Extract the (x, y) coordinate from the center of the cell holding the provided text.  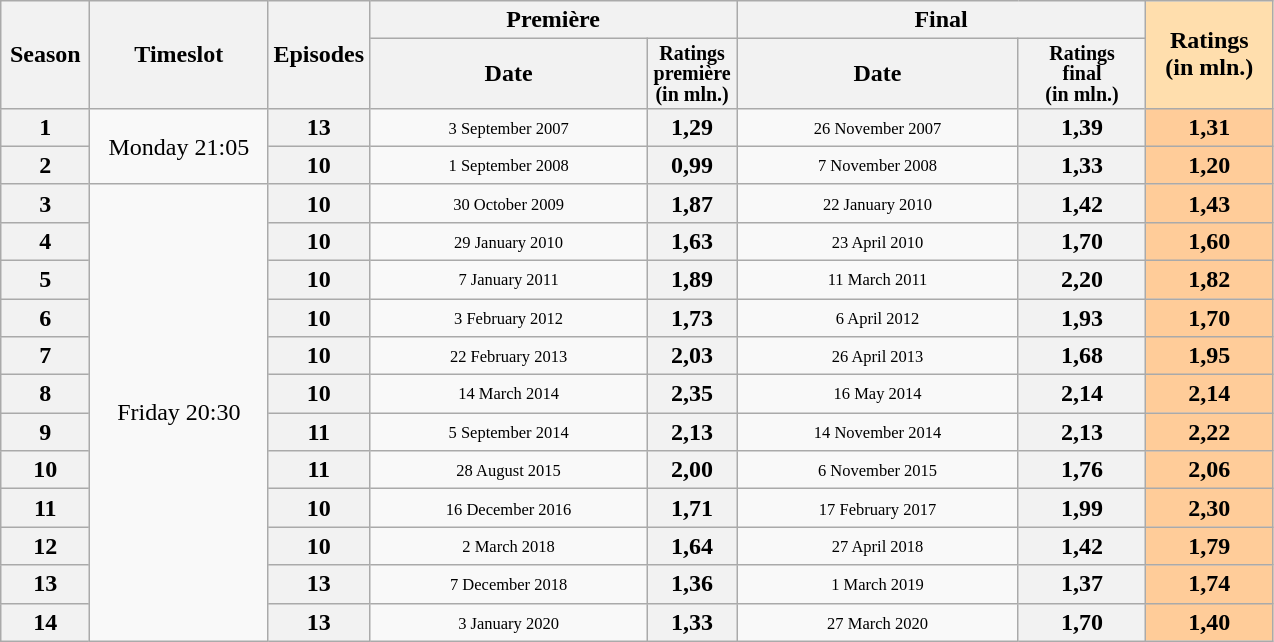
16 December 2016 (509, 508)
1,39 (1082, 127)
7 (46, 356)
1,73 (692, 318)
1,40 (1210, 622)
Friday 20:30 (179, 412)
Première (554, 20)
2,20 (1082, 280)
14 March 2014 (509, 394)
14 (46, 622)
Ratingspremière(in mln.) (692, 74)
1,76 (1082, 470)
1,74 (1210, 584)
1 March 2019 (878, 584)
1,68 (1082, 356)
Monday 21:05 (179, 146)
3 September 2007 (509, 127)
2,30 (1210, 508)
1 (46, 127)
28 August 2015 (509, 470)
1,99 (1082, 508)
1,93 (1082, 318)
2,00 (692, 470)
4 (46, 241)
6 April 2012 (878, 318)
7 November 2008 (878, 165)
17 February 2017 (878, 508)
Episodes (319, 55)
30 October 2009 (509, 203)
11 March 2011 (878, 280)
27 April 2018 (878, 546)
23 April 2010 (878, 241)
2,03 (692, 356)
9 (46, 432)
1,36 (692, 584)
Timeslot (179, 55)
1,43 (1210, 203)
2,22 (1210, 432)
22 January 2010 (878, 203)
1,89 (692, 280)
1,60 (1210, 241)
1 September 2008 (509, 165)
16 May 2014 (878, 394)
7 December 2018 (509, 584)
14 November 2014 (878, 432)
Ratings(in mln.) (1210, 55)
1,79 (1210, 546)
1,37 (1082, 584)
26 April 2013 (878, 356)
6 (46, 318)
0,99 (692, 165)
1,87 (692, 203)
1,29 (692, 127)
2,06 (1210, 470)
5 (46, 280)
1,82 (1210, 280)
26 November 2007 (878, 127)
Final (942, 20)
1,71 (692, 508)
22 February 2013 (509, 356)
2 March 2018 (509, 546)
6 November 2015 (878, 470)
8 (46, 394)
29 January 2010 (509, 241)
3 (46, 203)
1,31 (1210, 127)
Ratingsfinal(in mln.) (1082, 74)
1,20 (1210, 165)
2,35 (692, 394)
2 (46, 165)
Season (46, 55)
27 March 2020 (878, 622)
3 February 2012 (509, 318)
1,63 (692, 241)
12 (46, 546)
1,95 (1210, 356)
1,64 (692, 546)
5 September 2014 (509, 432)
7 January 2011 (509, 280)
3 January 2020 (509, 622)
